From the cell containing the given text, extract its center point as (x, y) coordinate. 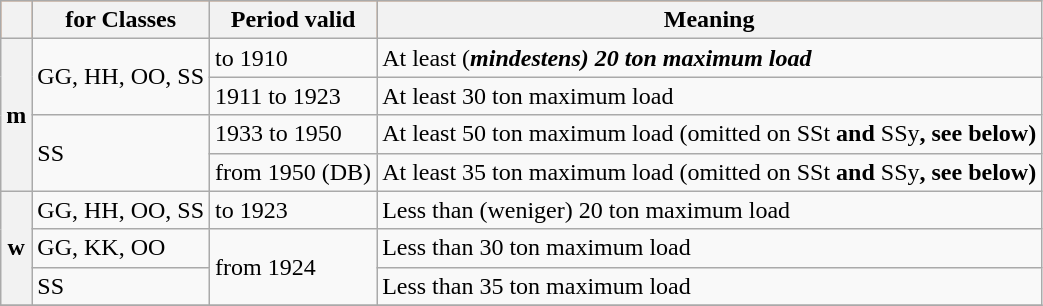
1933 to 1950 (294, 134)
w (16, 248)
Less than 30 ton maximum load (710, 248)
At least 30 ton maximum load (710, 96)
for Classes (121, 20)
Less than (weniger) 20 ton maximum load (710, 210)
At least 35 ton maximum load (omitted on SSt and SSy, see below) (710, 172)
m (16, 115)
Meaning (710, 20)
1911 to 1923 (294, 96)
to 1910 (294, 58)
GG, KK, OO (121, 248)
Less than 35 ton maximum load (710, 286)
Period valid (294, 20)
to 1923 (294, 210)
from 1924 (294, 267)
from 1950 (DB) (294, 172)
At least 50 ton maximum load (omitted on SSt and SSy, see below) (710, 134)
At least (mindestens) 20 ton maximum load (710, 58)
